Output the (x, y) coordinate of the center of the cell containing the given text.  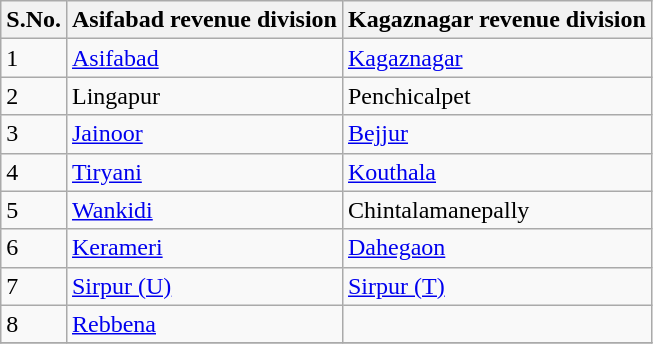
Penchicalpet (496, 96)
Sirpur (U) (204, 286)
Wankidi (204, 210)
1 (34, 58)
2 (34, 96)
Kerameri (204, 248)
S.No. (34, 20)
7 (34, 286)
5 (34, 210)
Lingapur (204, 96)
3 (34, 134)
Kagaznagar (496, 58)
Chintalamanepally (496, 210)
Dahegaon (496, 248)
Rebbena (204, 324)
4 (34, 172)
Kouthala (496, 172)
Sirpur (T) (496, 286)
Kagaznagar revenue division (496, 20)
8 (34, 324)
6 (34, 248)
Asifabad (204, 58)
Asifabad revenue division (204, 20)
Tiryani (204, 172)
Jainoor (204, 134)
Bejjur (496, 134)
